Extract the [x, y] coordinate from the center of the cell holding the provided text.  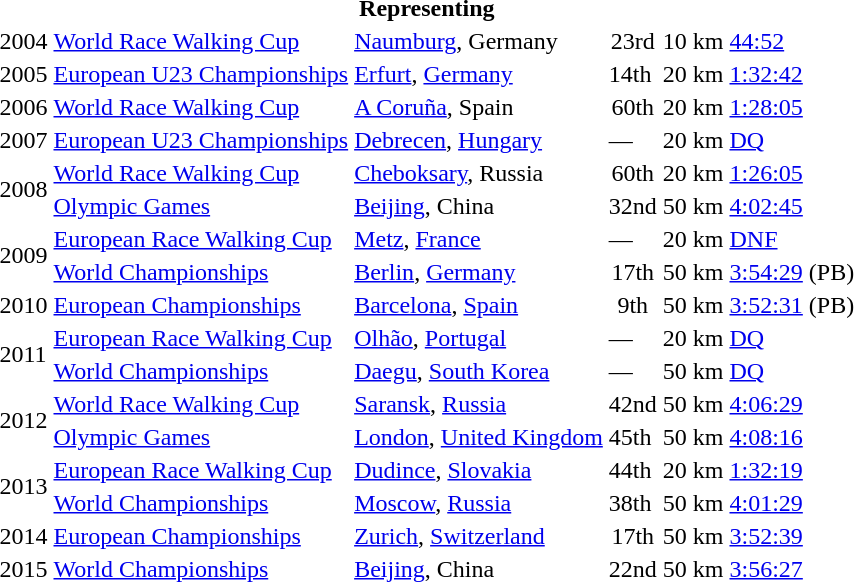
Barcelona, Spain [479, 305]
9th [632, 305]
42nd [632, 404]
Moscow, Russia [479, 503]
London, United Kingdom [479, 437]
Naumburg, Germany [479, 41]
Debrecen, Hungary [479, 140]
Cheboksary, Russia [479, 173]
Dudince, Slovakia [479, 470]
23rd [632, 41]
45th [632, 437]
14th [632, 74]
44th [632, 470]
38th [632, 503]
A Coruña, Spain [479, 107]
Metz, France [479, 239]
Olhão, Portugal [479, 338]
Zurich, Switzerland [479, 536]
Erfurt, Germany [479, 74]
10 km [693, 41]
Berlin, Germany [479, 272]
32nd [632, 206]
Beijing, China [479, 206]
Daegu, South Korea [479, 371]
Saransk, Russia [479, 404]
